Scan for the cell matching the given text and deliver its [X, Y] coordinate at center. 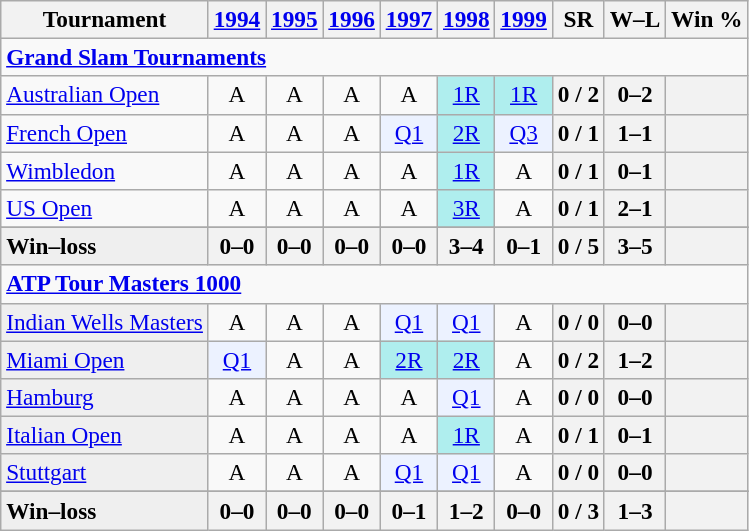
Q3 [524, 133]
1999 [524, 19]
Miami Open [105, 359]
Win % [707, 19]
SR [578, 19]
Stuttgart [105, 473]
1998 [466, 19]
US Open [105, 208]
3–5 [634, 246]
ATP Tour Masters 1000 [374, 284]
2–1 [634, 208]
Hamburg [105, 397]
Italian Open [105, 435]
1994 [236, 19]
1–1 [634, 133]
1996 [352, 19]
French Open [105, 133]
Tournament [105, 19]
Grand Slam Tournaments [374, 57]
Indian Wells Masters [105, 322]
0–2 [634, 95]
W–L [634, 19]
3R [466, 208]
3–4 [466, 246]
Wimbledon [105, 170]
1997 [408, 19]
0 / 5 [578, 246]
Australian Open [105, 95]
0 / 3 [578, 510]
1995 [294, 19]
1–3 [634, 510]
